Scan for the cell matching the given text and deliver its [x, y] coordinate at center. 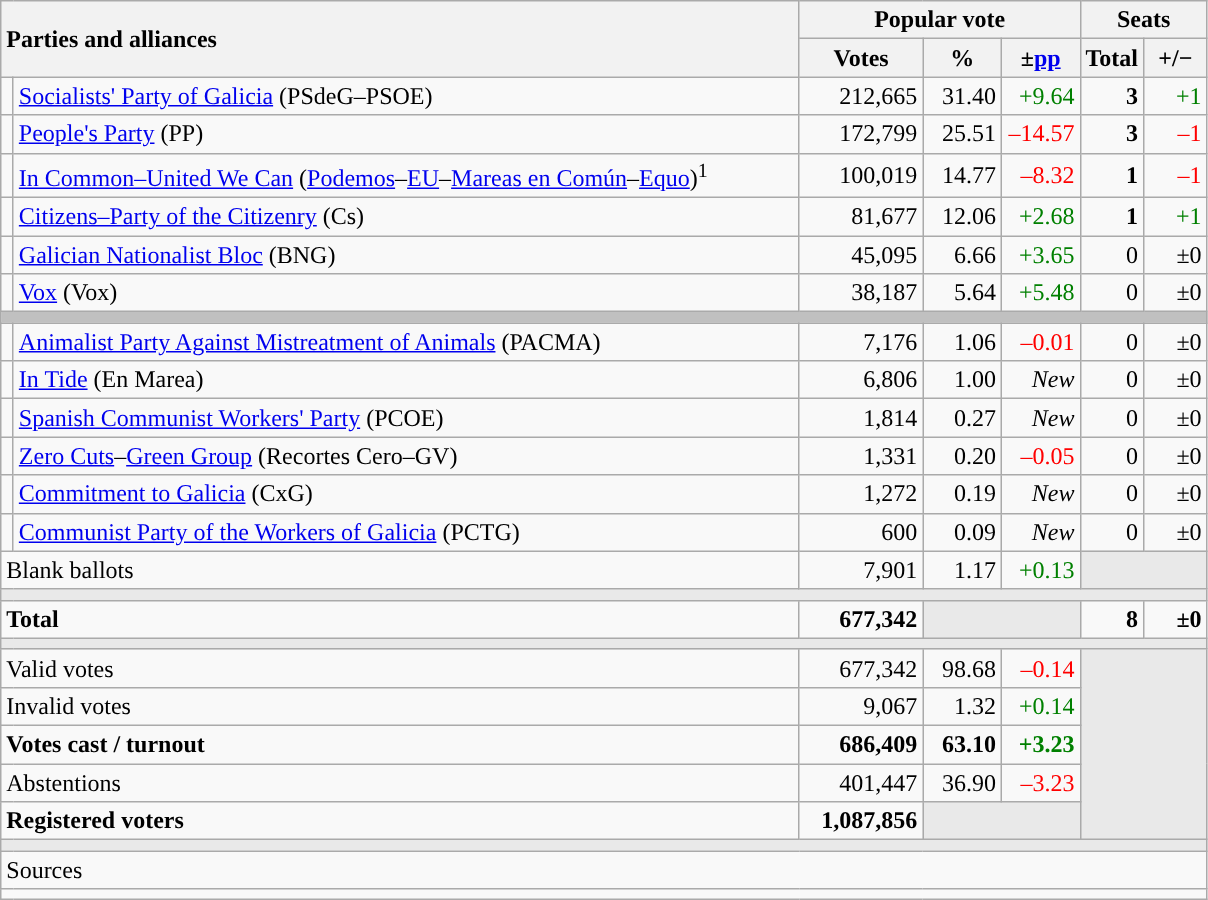
6,806 [861, 380]
–3.23 [1040, 783]
+5.48 [1040, 293]
+/− [1176, 58]
8 [1112, 619]
In Tide (En Marea) [406, 380]
Invalid votes [400, 706]
Galician Nationalist Bloc (BNG) [406, 255]
1,087,856 [861, 821]
6.66 [962, 255]
0.09 [962, 532]
Animalist Party Against Mistreatment of Animals (PACMA) [406, 342]
600 [861, 532]
1,331 [861, 456]
686,409 [861, 745]
36.90 [962, 783]
0.27 [962, 418]
Communist Party of the Workers of Galicia (PCTG) [406, 532]
Seats [1144, 20]
Sources [604, 870]
+3.23 [1040, 745]
% [962, 58]
+3.65 [1040, 255]
1.17 [962, 570]
12.06 [962, 217]
81,677 [861, 217]
People's Party (PP) [406, 134]
63.10 [962, 745]
7,901 [861, 570]
Popular vote [940, 20]
100,019 [861, 176]
212,665 [861, 96]
Votes cast / turnout [400, 745]
+2.68 [1040, 217]
1.06 [962, 342]
Parties and alliances [400, 39]
1.32 [962, 706]
–14.57 [1040, 134]
Votes [861, 58]
Abstentions [400, 783]
38,187 [861, 293]
1,272 [861, 494]
14.77 [962, 176]
+0.13 [1040, 570]
1,814 [861, 418]
+0.14 [1040, 706]
Spanish Communist Workers' Party (PCOE) [406, 418]
25.51 [962, 134]
45,095 [861, 255]
Citizens–Party of the Citizenry (Cs) [406, 217]
Valid votes [400, 668]
98.68 [962, 668]
5.64 [962, 293]
0.20 [962, 456]
–0.14 [1040, 668]
9,067 [861, 706]
–0.01 [1040, 342]
Blank ballots [400, 570]
Socialists' Party of Galicia (PSdeG–PSOE) [406, 96]
1.00 [962, 380]
0.19 [962, 494]
In Common–United We Can (Podemos–EU–Mareas en Común–Equo)1 [406, 176]
Registered voters [400, 821]
Commitment to Galicia (CxG) [406, 494]
±pp [1040, 58]
7,176 [861, 342]
Zero Cuts–Green Group (Recortes Cero–GV) [406, 456]
401,447 [861, 783]
172,799 [861, 134]
–8.32 [1040, 176]
Vox (Vox) [406, 293]
+9.64 [1040, 96]
–0.05 [1040, 456]
31.40 [962, 96]
